Pinpoint the cell where the given text exists, returning its (X, Y) midpoint coordinate. 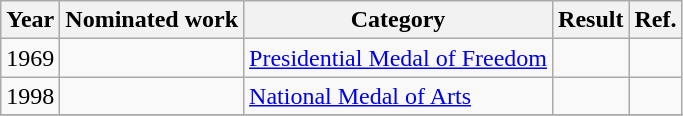
Category (398, 20)
1969 (30, 58)
Presidential Medal of Freedom (398, 58)
National Medal of Arts (398, 96)
1998 (30, 96)
Ref. (656, 20)
Year (30, 20)
Result (591, 20)
Nominated work (152, 20)
